Capture the cell that displays the provided text and extract its (X, Y) central coordinate. 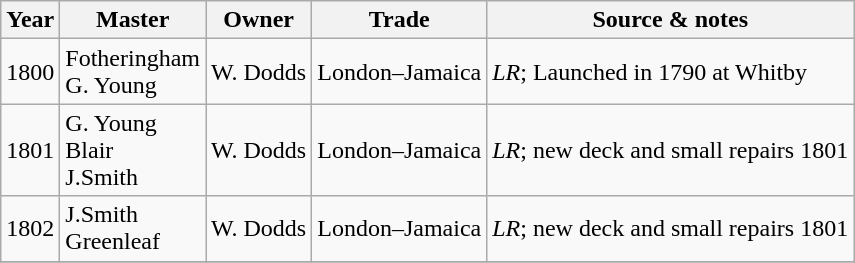
1802 (30, 228)
LR; Launched in 1790 at Whitby (670, 72)
FotheringhamG. Young (133, 72)
1800 (30, 72)
J.SmithGreenleaf (133, 228)
1801 (30, 150)
Source & notes (670, 20)
Owner (259, 20)
Trade (400, 20)
Year (30, 20)
Master (133, 20)
G. YoungBlairJ.Smith (133, 150)
